Detect which cell encompasses the target text, then output its [X, Y] center coordinate. 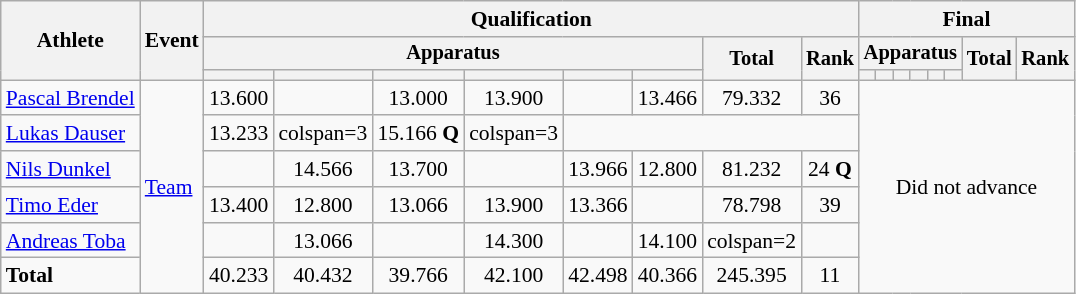
Pascal Brendel [70, 98]
40.366 [668, 276]
245.395 [752, 276]
Did not advance [966, 187]
78.798 [752, 205]
Qualification [532, 19]
colspan=2 [752, 241]
13.000 [418, 98]
14.566 [322, 169]
13.233 [238, 134]
Lukas Dauser [70, 134]
Final [966, 19]
13.966 [598, 169]
15.166 Q [418, 134]
Nils Dunkel [70, 169]
13.700 [418, 169]
Event [172, 40]
24 Q [830, 169]
13.466 [668, 98]
42.100 [514, 276]
40.432 [322, 276]
79.332 [752, 98]
14.100 [668, 241]
81.232 [752, 169]
Andreas Toba [70, 241]
Athlete [70, 40]
Team [172, 187]
39 [830, 205]
36 [830, 98]
14.300 [514, 241]
13.366 [598, 205]
42.498 [598, 276]
Timo Eder [70, 205]
13.400 [238, 205]
11 [830, 276]
39.766 [418, 276]
40.233 [238, 276]
13.600 [238, 98]
